Scan for the cell matching the given text and deliver its [X, Y] coordinate at center. 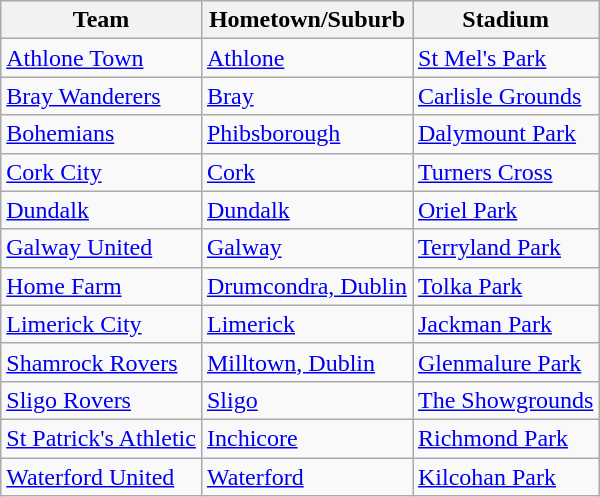
The Showgrounds [505, 400]
Team [102, 20]
Milltown, Dublin [306, 362]
Jackman Park [505, 324]
Oriel Park [505, 210]
Cork [306, 172]
Richmond Park [505, 438]
Sligo Rovers [102, 400]
Turners Cross [505, 172]
Bray [306, 96]
Limerick [306, 324]
St Patrick's Athletic [102, 438]
Kilcohan Park [505, 477]
Cork City [102, 172]
Hometown/Suburb [306, 20]
Dalymount Park [505, 134]
Athlone Town [102, 58]
Bohemians [102, 134]
Terryland Park [505, 248]
Tolka Park [505, 286]
Bray Wanderers [102, 96]
Galway United [102, 248]
Phibsborough [306, 134]
Waterford [306, 477]
Shamrock Rovers [102, 362]
Stadium [505, 20]
Drumcondra, Dublin [306, 286]
St Mel's Park [505, 58]
Sligo [306, 400]
Home Farm [102, 286]
Galway [306, 248]
Glenmalure Park [505, 362]
Carlisle Grounds [505, 96]
Limerick City [102, 324]
Inchicore [306, 438]
Waterford United [102, 477]
Athlone [306, 58]
